Return the (x, y) coordinate for the center point of the cell that contains the specified text.  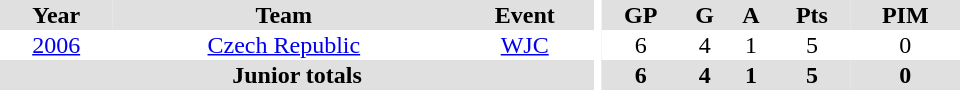
Pts (812, 15)
Czech Republic (284, 45)
A (752, 15)
G (705, 15)
Team (284, 15)
Year (56, 15)
Junior totals (297, 75)
2006 (56, 45)
PIM (905, 15)
Event (524, 15)
WJC (524, 45)
GP (641, 15)
